Scan for the cell matching the given text and deliver its [x, y] coordinate at center. 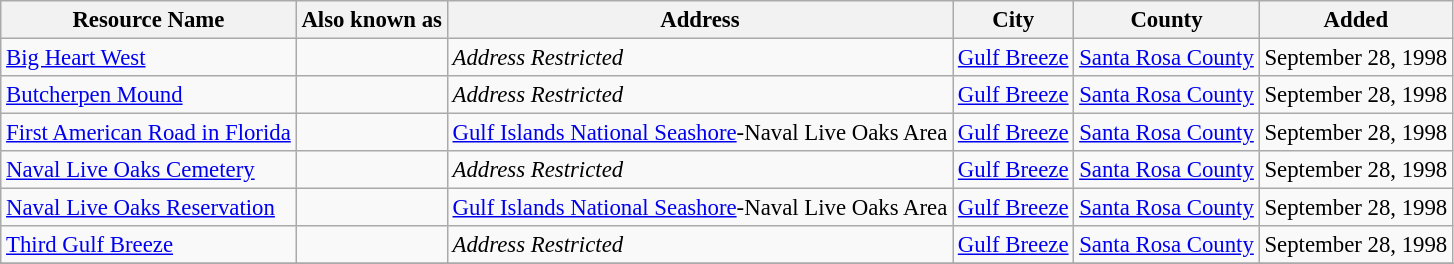
Added [1356, 20]
Naval Live Oaks Cemetery [148, 170]
First American Road in Florida [148, 133]
Also known as [372, 20]
Resource Name [148, 20]
Butcherpen Mound [148, 95]
Big Heart West [148, 58]
City [1014, 20]
Naval Live Oaks Reservation [148, 208]
County [1166, 20]
Third Gulf Breeze [148, 245]
Address [700, 20]
